Determine the [x, y] coordinate at the center of the cell enclosing the given text.  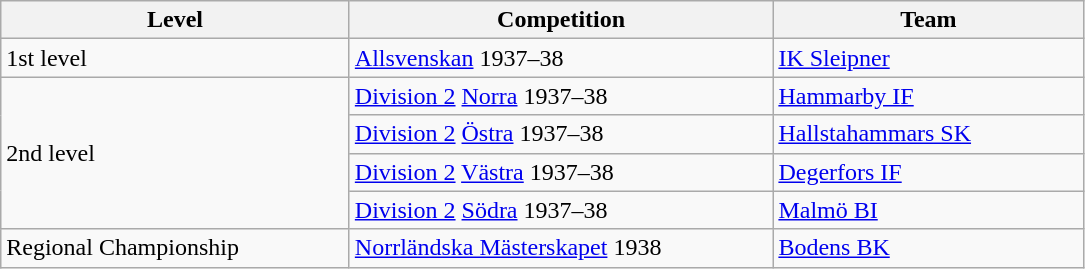
Hammarby IF [928, 96]
Division 2 Norra 1937–38 [561, 96]
Division 2 Östra 1937–38 [561, 134]
Competition [561, 20]
IK Sleipner [928, 58]
Malmö BI [928, 210]
Norrländska Mästerskapet 1938 [561, 248]
Regional Championship [176, 248]
Level [176, 20]
Hallstahammars SK [928, 134]
Team [928, 20]
Bodens BK [928, 248]
2nd level [176, 153]
1st level [176, 58]
Degerfors IF [928, 172]
Allsvenskan 1937–38 [561, 58]
Division 2 Södra 1937–38 [561, 210]
Division 2 Västra 1937–38 [561, 172]
